Determine the [X, Y] coordinate at the center of the cell enclosing the given text.  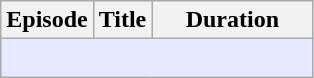
Episode [47, 20]
Duration [232, 20]
Title [122, 20]
